Search for the cell housing the specified text and yield its (x, y) center coordinate. 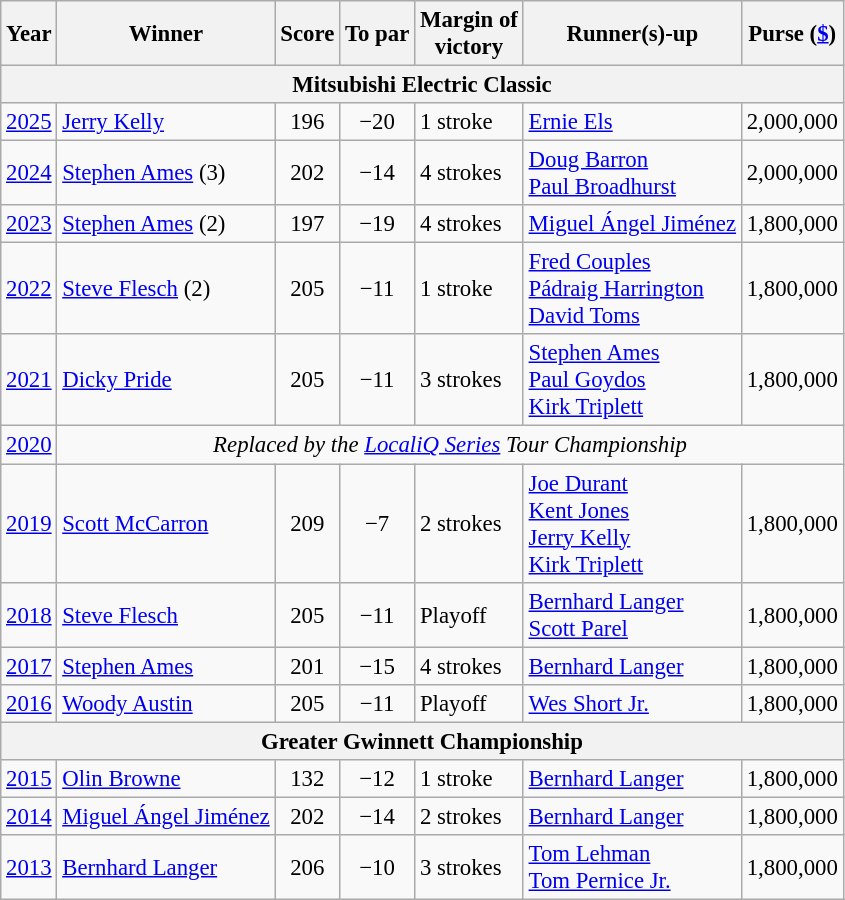
206 (308, 868)
2025 (29, 122)
Stephen Ames (166, 666)
−7 (378, 524)
2020 (29, 445)
Stephen Ames (2) (166, 224)
2013 (29, 868)
2019 (29, 524)
Replaced by the LocaliQ Series Tour Championship (450, 445)
201 (308, 666)
Steve Flesch (166, 614)
Jerry Kelly (166, 122)
2018 (29, 614)
2017 (29, 666)
Doug Barron Paul Broadhurst (632, 174)
Olin Browne (166, 779)
2016 (29, 703)
132 (308, 779)
Joe Durant Kent Jones Jerry Kelly Kirk Triplett (632, 524)
Dicky Pride (166, 380)
Mitsubishi Electric Classic (422, 85)
−10 (378, 868)
Woody Austin (166, 703)
−15 (378, 666)
Wes Short Jr. (632, 703)
2024 (29, 174)
209 (308, 524)
Purse ($) (792, 34)
To par (378, 34)
Stephen Ames (3) (166, 174)
2014 (29, 816)
−12 (378, 779)
2023 (29, 224)
Scott McCarron (166, 524)
−19 (378, 224)
Tom Lehman Tom Pernice Jr. (632, 868)
−20 (378, 122)
197 (308, 224)
Score (308, 34)
Year (29, 34)
2021 (29, 380)
Runner(s)-up (632, 34)
Winner (166, 34)
Fred Couples Pádraig Harrington David Toms (632, 289)
Greater Gwinnett Championship (422, 741)
Stephen Ames Paul Goydos Kirk Triplett (632, 380)
2015 (29, 779)
Ernie Els (632, 122)
Margin ofvictory (470, 34)
Bernhard Langer Scott Parel (632, 614)
Steve Flesch (2) (166, 289)
196 (308, 122)
2022 (29, 289)
